Locate the cell with the specified text and output its [X, Y] center coordinate. 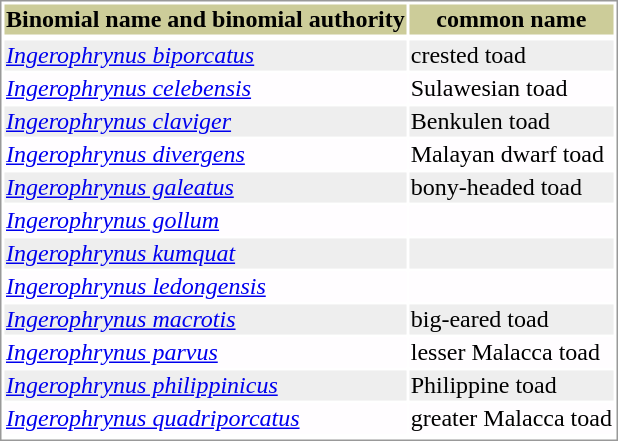
big-eared toad [511, 319]
Ingerophrynus macrotis [205, 319]
Ingerophrynus divergens [205, 155]
Ingerophrynus celebensis [205, 89]
Ingerophrynus quadriporcatus [205, 419]
Binomial name and binomial authority [205, 19]
Sulawesian toad [511, 89]
crested toad [511, 55]
greater Malacca toad [511, 419]
Ingerophrynus galeatus [205, 187]
Benkulen toad [511, 121]
Ingerophrynus claviger [205, 121]
bony-headed toad [511, 187]
Ingerophrynus kumquat [205, 253]
Ingerophrynus philippinicus [205, 385]
lesser Malacca toad [511, 353]
Ingerophrynus parvus [205, 353]
Philippine toad [511, 385]
Malayan dwarf toad [511, 155]
Ingerophrynus gollum [205, 221]
Ingerophrynus biporcatus [205, 55]
Ingerophrynus ledongensis [205, 287]
common name [511, 19]
